Return the [X, Y] coordinate for the center point of the cell that contains the specified text.  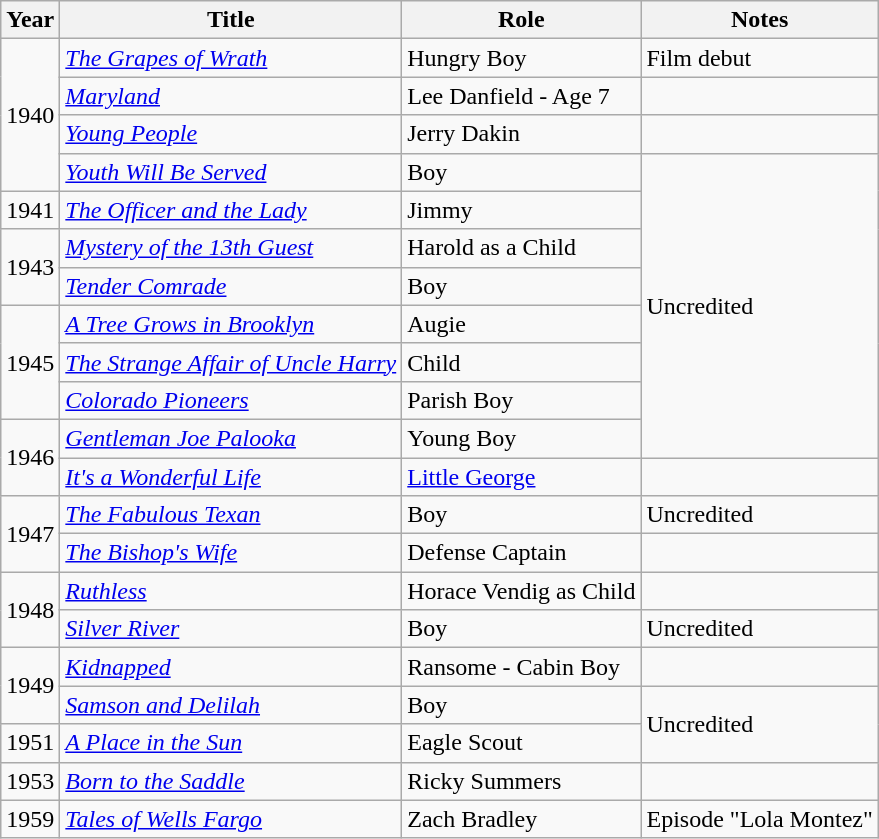
Silver River [231, 629]
Ruthless [231, 591]
Mystery of the 13th Guest [231, 248]
It's a Wonderful Life [231, 477]
Episode "Lola Montez" [760, 819]
1948 [30, 610]
Zach Bradley [522, 819]
Jerry Dakin [522, 134]
Born to the Saddle [231, 781]
Film debut [760, 58]
Young Boy [522, 438]
Kidnapped [231, 667]
The Fabulous Texan [231, 515]
Hungry Boy [522, 58]
The Strange Affair of Uncle Harry [231, 362]
The Bishop's Wife [231, 553]
1945 [30, 362]
1946 [30, 457]
Samson and Delilah [231, 705]
Role [522, 20]
Young People [231, 134]
Lee Danfield - Age 7 [522, 96]
Youth Will Be Served [231, 172]
Title [231, 20]
1949 [30, 686]
1943 [30, 267]
Parish Boy [522, 400]
Colorado Pioneers [231, 400]
Defense Captain [522, 553]
A Place in the Sun [231, 743]
Maryland [231, 96]
Augie [522, 324]
1941 [30, 210]
Ransome - Cabin Boy [522, 667]
Notes [760, 20]
Jimmy [522, 210]
The Officer and the Lady [231, 210]
Horace Vendig as Child [522, 591]
Harold as a Child [522, 248]
Eagle Scout [522, 743]
Ricky Summers [522, 781]
A Tree Grows in Brooklyn [231, 324]
Tales of Wells Fargo [231, 819]
Child [522, 362]
Year [30, 20]
1959 [30, 819]
Tender Comrade [231, 286]
1953 [30, 781]
Gentleman Joe Palooka [231, 438]
The Grapes of Wrath [231, 58]
1951 [30, 743]
1940 [30, 115]
Little George [522, 477]
1947 [30, 534]
